Determine the (x, y) coordinate at the center of the cell enclosing the given text.  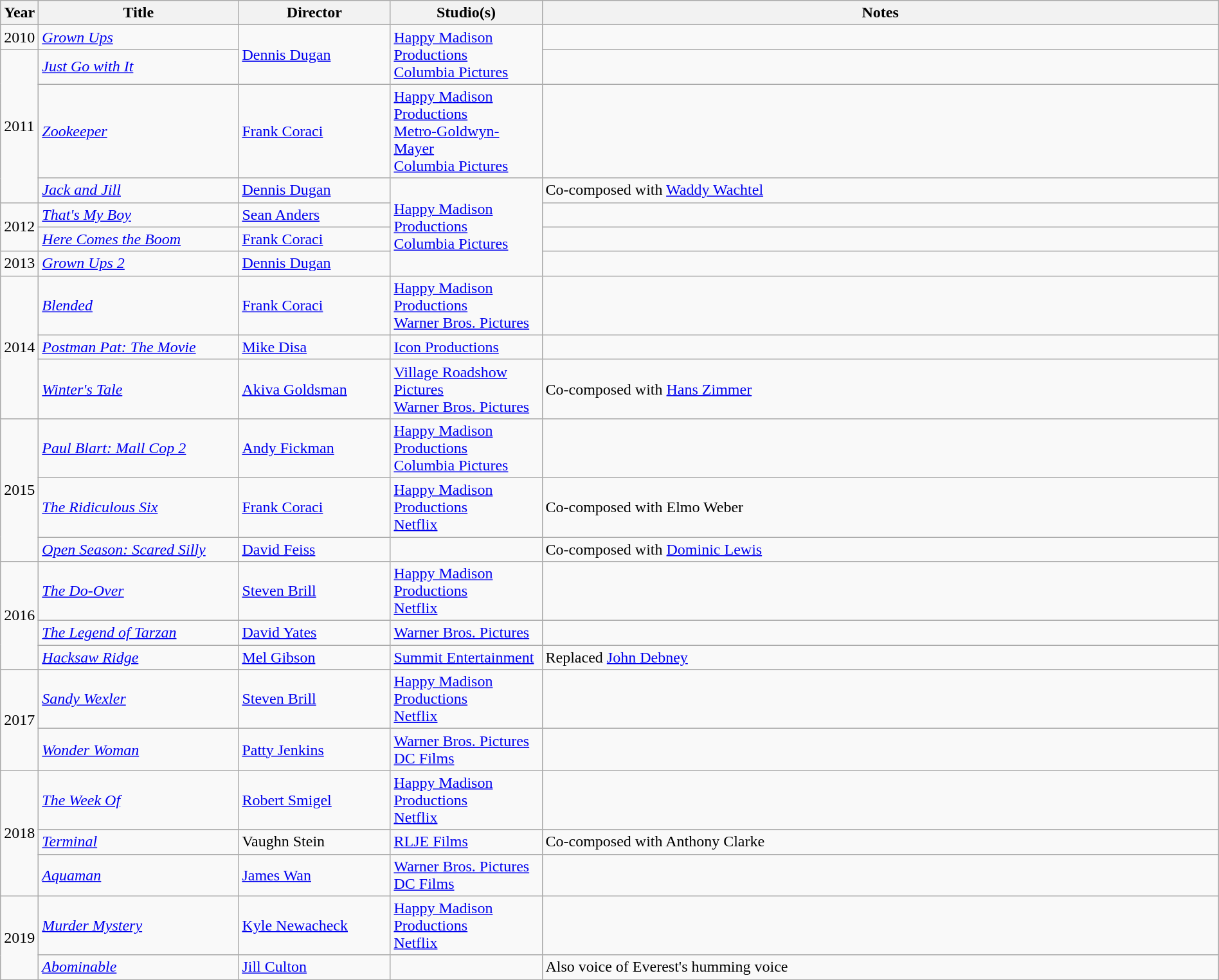
Murder Mystery (139, 925)
2011 (19, 126)
2019 (19, 938)
2012 (19, 227)
Warner Bros. Pictures (466, 633)
Grown Ups (139, 37)
Co-composed with Elmo Weber (880, 507)
Jack and Jill (139, 190)
Patty Jenkins (314, 749)
Kyle Newacheck (314, 925)
Robert Smigel (314, 800)
Akiva Goldsman (314, 389)
That's My Boy (139, 215)
2014 (19, 347)
Andy Fickman (314, 448)
Title (139, 13)
Summit Entertainment (466, 657)
David Yates (314, 633)
David Feiss (314, 549)
Grown Ups 2 (139, 263)
Zookeeper (139, 131)
Open Season: Scared Silly (139, 549)
2013 (19, 263)
Co-composed with Dominic Lewis (880, 549)
Blended (139, 305)
2016 (19, 616)
The Ridiculous Six (139, 507)
2015 (19, 490)
Co-composed with Anthony Clarke (880, 842)
The Do-Over (139, 591)
Happy Madison ProductionsMetro-Goldwyn-MayerColumbia Pictures (466, 131)
Vaughn Stein (314, 842)
Replaced John Debney (880, 657)
Terminal (139, 842)
Year (19, 13)
Aquaman (139, 875)
Just Go with It (139, 67)
Hacksaw Ridge (139, 657)
Here Comes the Boom (139, 239)
Winter's Tale (139, 389)
Mike Disa (314, 347)
The Legend of Tarzan (139, 633)
Mel Gibson (314, 657)
Happy Madison ProductionsWarner Bros. Pictures (466, 305)
Studio(s) (466, 13)
2017 (19, 720)
Wonder Woman (139, 749)
Co-composed with Hans Zimmer (880, 389)
The Week Of (139, 800)
Co-composed with Waddy Wachtel (880, 190)
Sean Anders (314, 215)
Also voice of Everest's humming voice (880, 967)
Notes (880, 13)
Director (314, 13)
2010 (19, 37)
Icon Productions (466, 347)
Sandy Wexler (139, 699)
Jill Culton (314, 967)
RLJE Films (466, 842)
Paul Blart: Mall Cop 2 (139, 448)
Postman Pat: The Movie (139, 347)
James Wan (314, 875)
Village Roadshow PicturesWarner Bros. Pictures (466, 389)
Abominable (139, 967)
2018 (19, 833)
